Search for the cell housing the specified text and yield its [X, Y] center coordinate. 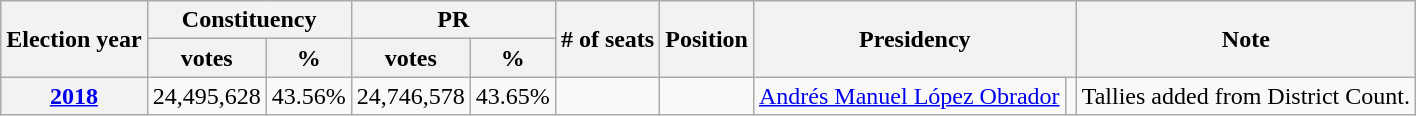
Note [1246, 39]
# of seats [607, 39]
Position [707, 39]
24,746,578 [410, 96]
24,495,628 [206, 96]
Constituency [249, 20]
2018 [74, 96]
43.65% [512, 96]
Presidency [914, 39]
Andrés Manuel López Obrador [909, 96]
PR [453, 20]
Tallies added from District Count. [1246, 96]
43.56% [308, 96]
Election year [74, 39]
